Capture the cell that displays the provided text and extract its (X, Y) central coordinate. 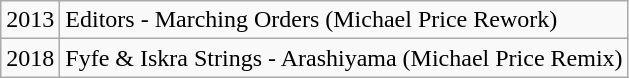
Fyfe & Iskra Strings - Arashiyama (Michael Price Remix) (344, 58)
2018 (30, 58)
2013 (30, 20)
Editors - Marching Orders (Michael Price Rework) (344, 20)
